Determine the (X, Y) coordinate at the center of the cell enclosing the given text.  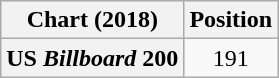
US Billboard 200 (92, 58)
Chart (2018) (92, 20)
191 (231, 58)
Position (231, 20)
